Find where the given text appears and provide that cell's center as [x, y] coordinate. 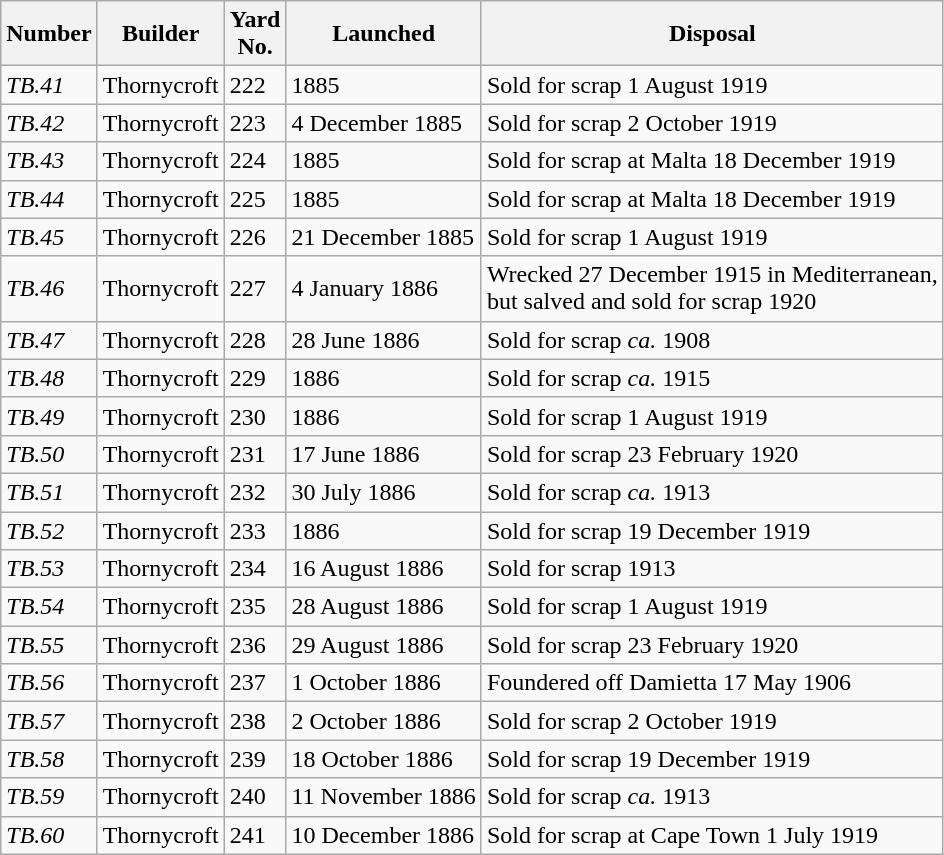
240 [255, 797]
TB.43 [49, 161]
234 [255, 569]
239 [255, 759]
TB.46 [49, 288]
241 [255, 835]
Wrecked 27 December 1915 in Mediterranean, but salved and sold for scrap 1920 [712, 288]
232 [255, 492]
TB.44 [49, 199]
TB.49 [49, 416]
Sold for scrap at Cape Town 1 July 1919 [712, 835]
Foundered off Damietta 17 May 1906 [712, 683]
TB.48 [49, 378]
235 [255, 607]
18 October 1886 [384, 759]
229 [255, 378]
TB.57 [49, 721]
Sold for scrap ca. 1908 [712, 340]
231 [255, 454]
222 [255, 85]
224 [255, 161]
237 [255, 683]
TB.50 [49, 454]
228 [255, 340]
TB.51 [49, 492]
Number [49, 34]
Sold for scrap 1913 [712, 569]
28 June 1886 [384, 340]
226 [255, 237]
TB.56 [49, 683]
227 [255, 288]
225 [255, 199]
1 October 1886 [384, 683]
29 August 1886 [384, 645]
Yard No. [255, 34]
TB.58 [49, 759]
10 December 1886 [384, 835]
236 [255, 645]
TB.42 [49, 123]
TB.53 [49, 569]
11 November 1886 [384, 797]
TB.59 [49, 797]
230 [255, 416]
30 July 1886 [384, 492]
Launched [384, 34]
TB.45 [49, 237]
2 October 1886 [384, 721]
TB.55 [49, 645]
TB.47 [49, 340]
4 January 1886 [384, 288]
17 June 1886 [384, 454]
238 [255, 721]
TB.52 [49, 531]
4 December 1885 [384, 123]
233 [255, 531]
21 December 1885 [384, 237]
TB.60 [49, 835]
28 August 1886 [384, 607]
Sold for scrap ca. 1915 [712, 378]
TB.54 [49, 607]
Builder [160, 34]
223 [255, 123]
Disposal [712, 34]
16 August 1886 [384, 569]
TB.41 [49, 85]
